For the text-containing cell, return its midpoint in (x, y) coordinate format. 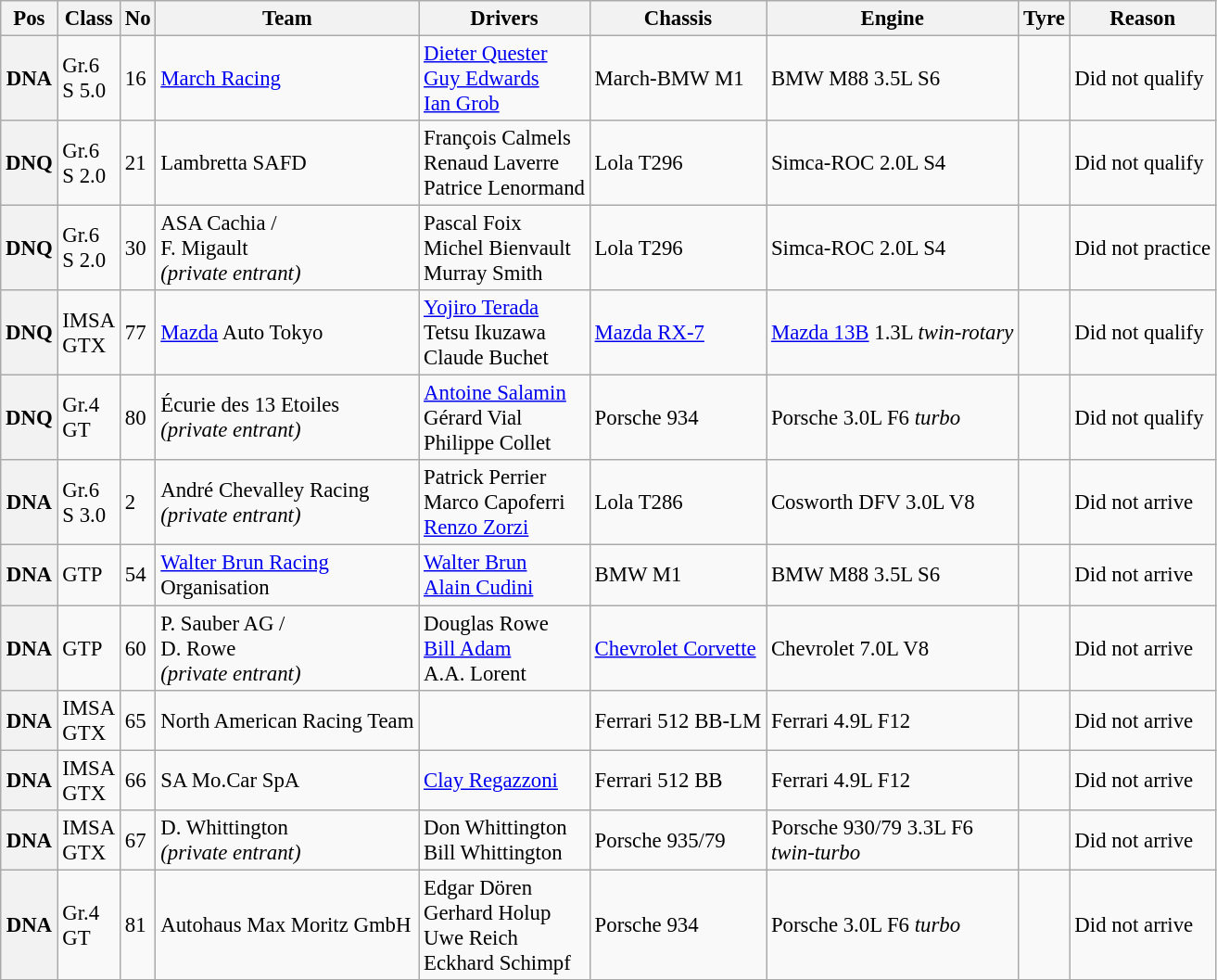
Edgar Dören Gerhard Holup Uwe Reich Eckhard Schimpf (504, 925)
Walter Brun Racing Organisation (287, 575)
Cosworth DFV 3.0L V8 (893, 503)
Pascal Foix Michel Bienvault Murray Smith (504, 248)
SA Mo.Car SpA (287, 781)
March Racing (287, 79)
Reason (1142, 19)
March-BMW M1 (678, 79)
Lambretta SAFD (287, 163)
D. Whittington(private entrant) (287, 840)
BMW M1 (678, 575)
Walter Brun Alain Cudini (504, 575)
Écurie des 13 Etoiles(private entrant) (287, 418)
François Calmels Renaud Laverre Patrice Lenormand (504, 163)
No (138, 19)
Dieter Quester Guy Edwards Ian Grob (504, 79)
65 (138, 719)
67 (138, 840)
Class (89, 19)
77 (138, 333)
André Chevalley Racing(private entrant) (287, 503)
Autohaus Max Moritz GmbH (287, 925)
Engine (893, 19)
30 (138, 248)
Mazda 13B 1.3L twin-rotary (893, 333)
Porsche 935/79 (678, 840)
Team (287, 19)
Porsche 930/79 3.3L F6 twin-turbo (893, 840)
Antoine Salamin Gérard Vial Philippe Collet (504, 418)
Lola T286 (678, 503)
Did not practice (1142, 248)
Chassis (678, 19)
Ferrari 512 BB (678, 781)
Chevrolet 7.0L V8 (893, 648)
2 (138, 503)
Chevrolet Corvette (678, 648)
Drivers (504, 19)
P. Sauber AG / D. Rowe(private entrant) (287, 648)
Clay Regazzoni (504, 781)
60 (138, 648)
ASA Cachia / F. Migault(private entrant) (287, 248)
Gr.6S 5.0 (89, 79)
Ferrari 512 BB-LM (678, 719)
Mazda Auto Tokyo (287, 333)
Patrick Perrier Marco Capoferri Renzo Zorzi (504, 503)
Douglas Rowe Bill Adam A.A. Lorent (504, 648)
66 (138, 781)
North American Racing Team (287, 719)
Pos (30, 19)
54 (138, 575)
Don Whittington Bill Whittington (504, 840)
16 (138, 79)
Gr.6S 3.0 (89, 503)
Yojiro Terada Tetsu Ikuzawa Claude Buchet (504, 333)
Tyre (1044, 19)
21 (138, 163)
Mazda RX-7 (678, 333)
80 (138, 418)
81 (138, 925)
